Extract the (x, y) coordinate from the center of the cell holding the provided text.  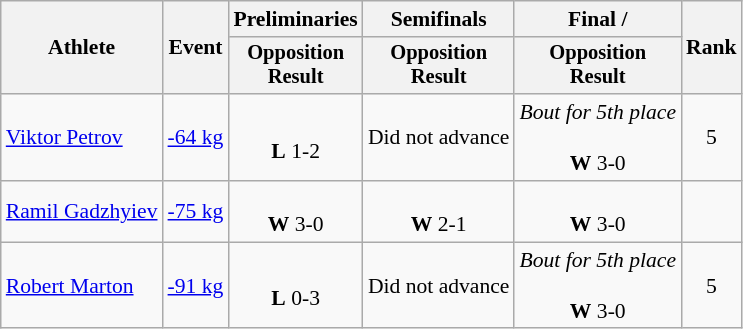
Rank (712, 48)
Event (196, 48)
Athlete (82, 48)
L 1-2 (295, 138)
-75 kg (196, 212)
W 2-1 (439, 212)
Preliminaries (295, 19)
-91 kg (196, 286)
-64 kg (196, 138)
Final / (598, 19)
Semifinals (439, 19)
Robert Marton (82, 286)
Ramil Gadzhyiev (82, 212)
L 0-3 (295, 286)
Viktor Petrov (82, 138)
